Extract the [X, Y] coordinate from the center of the cell holding the provided text.  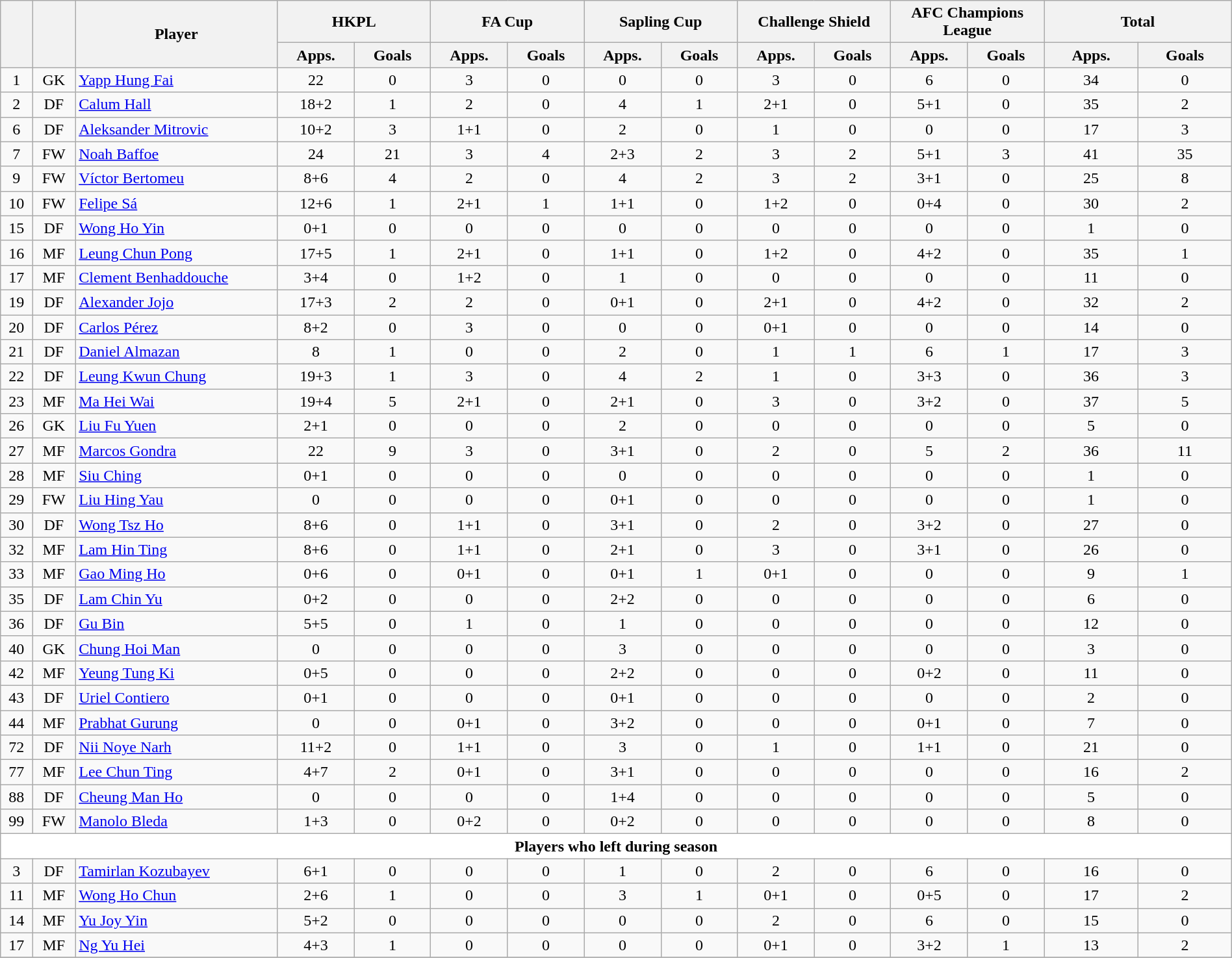
Chung Hoi Man [177, 648]
24 [316, 154]
19+3 [316, 377]
29 [17, 500]
Sapling Cup [661, 22]
Noah Baffoe [177, 154]
19+4 [316, 401]
Siu Ching [177, 475]
Yapp Hung Fai [177, 80]
18+2 [316, 105]
37 [1092, 401]
Lam Chin Yu [177, 599]
Yeung Tung Ki [177, 673]
12 [1092, 624]
2+6 [316, 896]
Ma Hei Wai [177, 401]
3+3 [929, 377]
6+1 [316, 871]
40 [17, 648]
Tamirlan Kozubayev [177, 871]
Wong Ho Chun [177, 896]
Marcos Gondra [177, 451]
Leung Chun Pong [177, 253]
4+3 [316, 945]
5+5 [316, 624]
Player [177, 34]
23 [17, 401]
5+2 [316, 920]
Aleksander Mitrovic [177, 129]
Nii Noye Narh [177, 748]
12+6 [316, 203]
34 [1092, 80]
19 [17, 302]
43 [17, 698]
Daniel Almazan [177, 352]
Víctor Bertomeu [177, 179]
33 [17, 574]
25 [1092, 179]
Felipe Sá [177, 203]
44 [17, 723]
Cheung Man Ho [177, 797]
Ng Yu Hei [177, 945]
Alexander Jojo [177, 302]
Wong Tsz Ho [177, 525]
Gu Bin [177, 624]
41 [1092, 154]
4+7 [316, 772]
Leung Kwun Chung [177, 377]
Manolo Bleda [177, 822]
3+4 [316, 277]
Liu Fu Yuen [177, 426]
Wong Ho Yin [177, 228]
2+3 [622, 154]
17+3 [316, 302]
FA Cup [507, 22]
72 [17, 748]
17+5 [316, 253]
77 [17, 772]
1+3 [316, 822]
28 [17, 475]
Uriel Contiero [177, 698]
99 [17, 822]
Players who left during season [616, 846]
88 [17, 797]
Liu Hing Yau [177, 500]
Yu Joy Yin [177, 920]
Lam Hin Ting [177, 549]
1+4 [622, 797]
20 [17, 327]
10+2 [316, 129]
13 [1092, 945]
0+6 [316, 574]
0+4 [929, 203]
Prabhat Gurung [177, 723]
10 [17, 203]
Calum Hall [177, 105]
Gao Ming Ho [177, 574]
Clement Benhaddouche [177, 277]
Carlos Pérez [177, 327]
Total [1138, 22]
11+2 [316, 748]
Challenge Shield [814, 22]
HKPL [354, 22]
42 [17, 673]
8+2 [316, 327]
AFC Champions League [968, 22]
Lee Chun Ting [177, 772]
